For the text-containing cell, return its midpoint in (x, y) coordinate format. 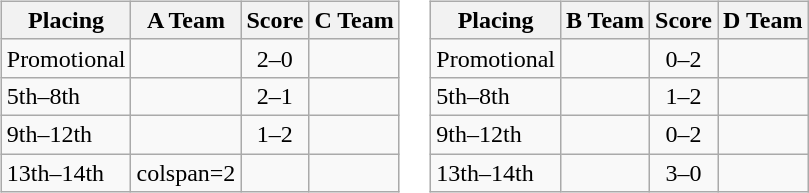
B Team (604, 20)
2–0 (275, 58)
C Team (354, 20)
2–1 (275, 96)
colspan=2 (186, 173)
3–0 (684, 173)
A Team (186, 20)
D Team (763, 20)
